Search for the cell housing the specified text and yield its [X, Y] center coordinate. 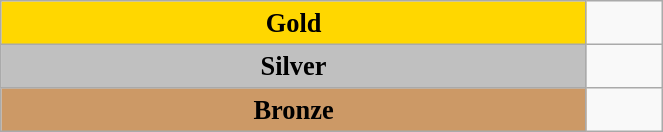
Gold [294, 22]
Silver [294, 66]
Bronze [294, 109]
